Output the [x, y] coordinate of the center of the cell containing the given text.  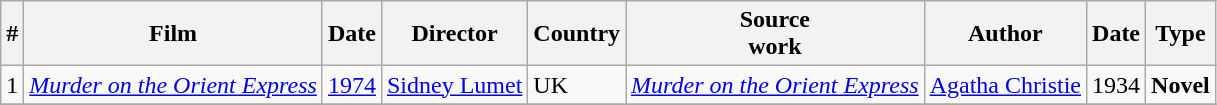
Director [454, 34]
Author [1005, 34]
Type [1181, 34]
UK [577, 85]
1974 [352, 85]
# [12, 34]
Country [577, 34]
Novel [1181, 85]
Sourcework [776, 34]
Film [174, 34]
Sidney Lumet [454, 85]
Agatha Christie [1005, 85]
1934 [1116, 85]
1 [12, 85]
